For the text-containing cell, return its midpoint in (X, Y) coordinate format. 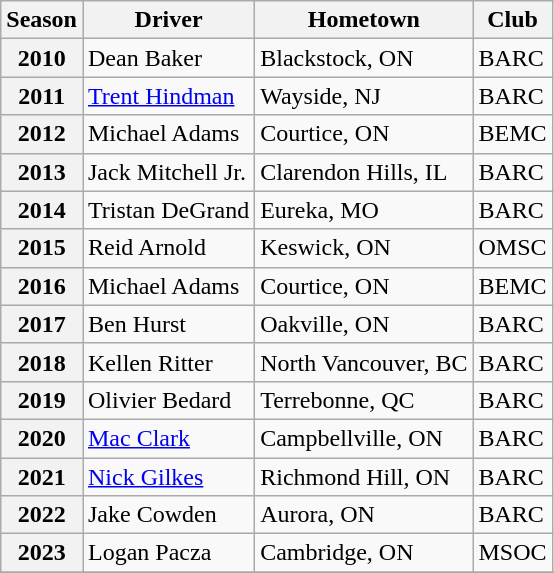
Blackstock, ON (364, 58)
Nick Gilkes (168, 477)
Driver (168, 20)
2015 (42, 248)
Oakville, ON (364, 324)
2019 (42, 400)
2016 (42, 286)
2013 (42, 172)
Aurora, ON (364, 515)
Keswick, ON (364, 248)
2020 (42, 438)
Dean Baker (168, 58)
Ben Hurst (168, 324)
2017 (42, 324)
Cambridge, ON (364, 553)
2018 (42, 362)
North Vancouver, BC (364, 362)
Jake Cowden (168, 515)
Wayside, NJ (364, 96)
2014 (42, 210)
2010 (42, 58)
Mac Clark (168, 438)
Olivier Bedard (168, 400)
2021 (42, 477)
Campbellville, ON (364, 438)
Tristan DeGrand (168, 210)
Trent Hindman (168, 96)
Logan Pacza (168, 553)
Hometown (364, 20)
Clarendon Hills, IL (364, 172)
Club (512, 20)
Kellen Ritter (168, 362)
2023 (42, 553)
Richmond Hill, ON (364, 477)
2012 (42, 134)
Reid Arnold (168, 248)
MSOC (512, 553)
Eureka, MO (364, 210)
Season (42, 20)
2022 (42, 515)
Terrebonne, QC (364, 400)
2011 (42, 96)
Jack Mitchell Jr. (168, 172)
OMSC (512, 248)
